For the text-containing cell, return its midpoint in [X, Y] coordinate format. 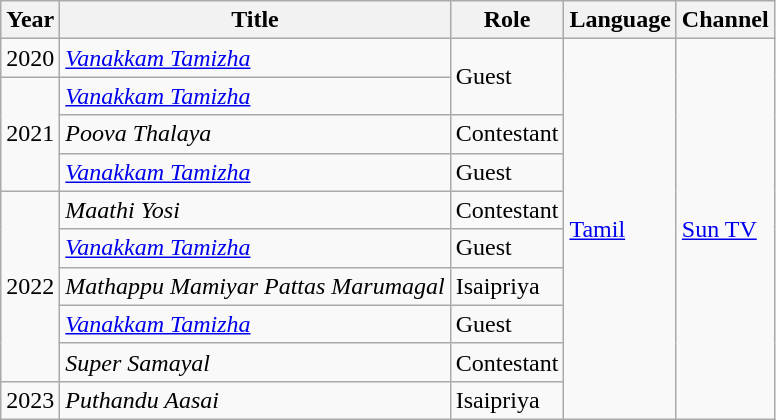
Title [255, 20]
Tamil [620, 230]
2023 [30, 400]
Channel [725, 20]
Maathi Yosi [255, 210]
Role [507, 20]
Poova Thalaya [255, 134]
2020 [30, 58]
2021 [30, 134]
Super Samayal [255, 362]
Mathappu Mamiyar Pattas Marumagal [255, 286]
Puthandu Aasai [255, 400]
2022 [30, 286]
Language [620, 20]
Sun TV [725, 230]
Year [30, 20]
